Output the (X, Y) coordinate of the center of the cell containing the given text.  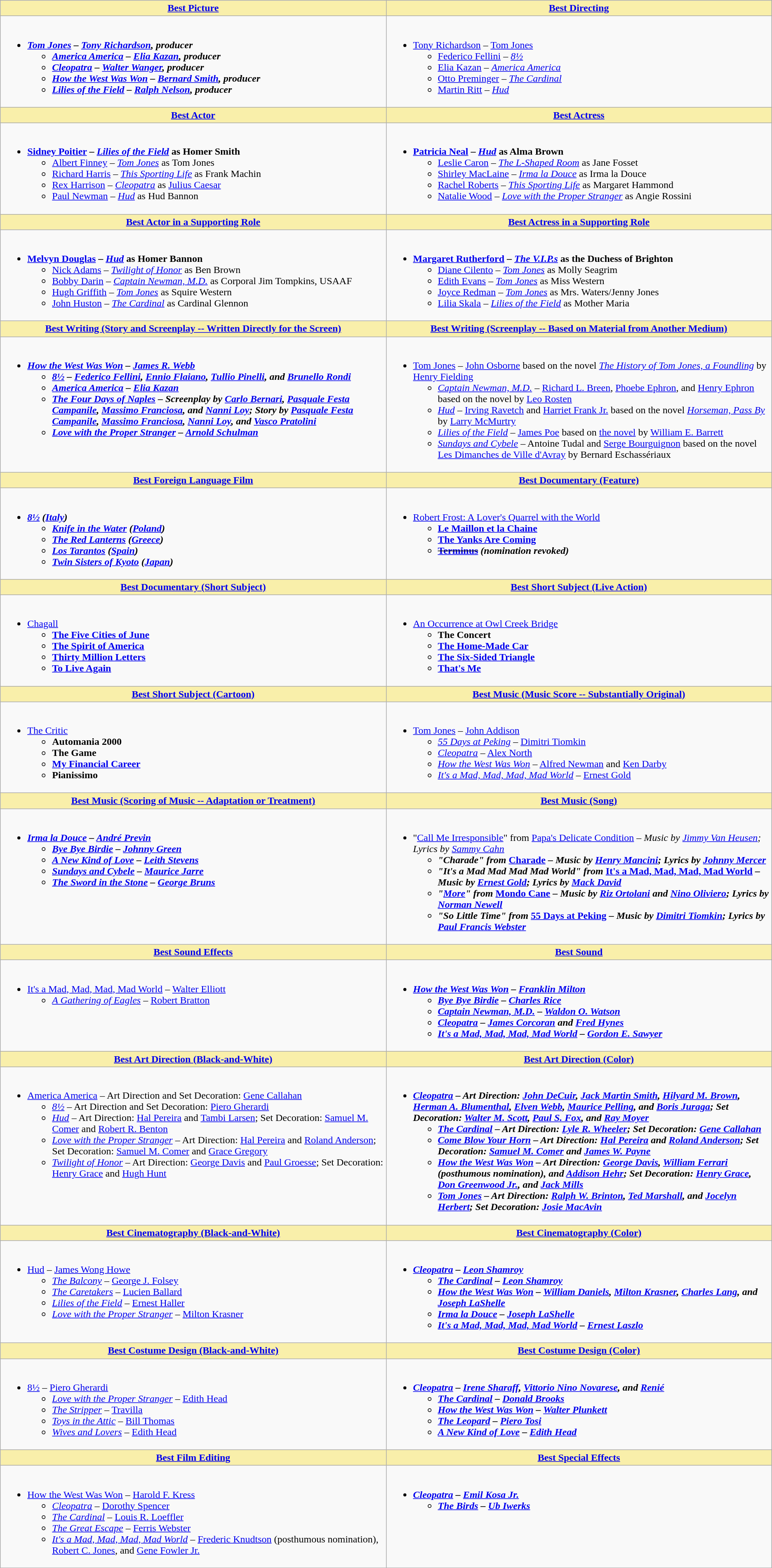
Best Documentary (Feature) (579, 480)
Best Costume Design (Color) (579, 1351)
Best Special Effects (579, 1457)
Best Foreign Language Film (193, 480)
Best Short Subject (Live Action) (579, 587)
Best Directing (579, 8)
Best Cinematography (Black-and-White) (193, 1233)
Best Art Direction (Black-and-White) (193, 1059)
Best Picture (193, 8)
ChagallThe Five Cities of JuneThe Spirit of AmericaThirty Million LettersTo Live Again (193, 640)
8½ (Italy)Knife in the Water (Poland)The Red Lanterns (Greece)Los Tarantos (Spain)Twin Sisters of Kyoto (Japan) (193, 534)
Robert Frost: A Lover's Quarrel with the WorldLe Maillon et la ChaineThe Yanks Are ComingTerminus (nomination revoked) (579, 534)
Best Film Editing (193, 1457)
Best Cinematography (Color) (579, 1233)
Best Sound (579, 952)
Best Costume Design (Black-and-White) (193, 1351)
Best Music (Scoring of Music -- Adaptation or Treatment) (193, 801)
An Occurrence at Owl Creek BridgeThe ConcertThe Home-Made CarThe Six-Sided TriangleThat's Me (579, 640)
Best Writing (Screenplay -- Based on Material from Another Medium) (579, 329)
Best Actor in a Supporting Role (193, 222)
8½ – Piero GherardiLove with the Proper Stranger – Edith HeadThe Stripper – TravillaToys in the Attic – Bill ThomasWives and Lovers – Edith Head (193, 1404)
Best Music (Music Score -- Substantially Original) (579, 694)
The CriticAutomania 2000The GameMy Financial CareerPianissimo (193, 747)
Best Actor (193, 115)
Best Short Subject (Cartoon) (193, 694)
Best Art Direction (Color) (579, 1059)
Best Actress in a Supporting Role (579, 222)
Cleopatra – Emil Kosa Jr.The Birds – Ub Iwerks (579, 1516)
It's a Mad, Mad, Mad, Mad World – Walter ElliottA Gathering of Eagles – Robert Bratton (193, 1005)
Best Music (Song) (579, 801)
Best Sound Effects (193, 952)
Best Documentary (Short Subject) (193, 587)
Best Writing (Story and Screenplay -- Written Directly for the Screen) (193, 329)
Tony Richardson – Tom JonesFederico Fellini – 8½Elia Kazan – America AmericaOtto Preminger – The CardinalMartin Ritt – Hud (579, 62)
Best Actress (579, 115)
